From the cell containing the given text, extract its center point as [x, y] coordinate. 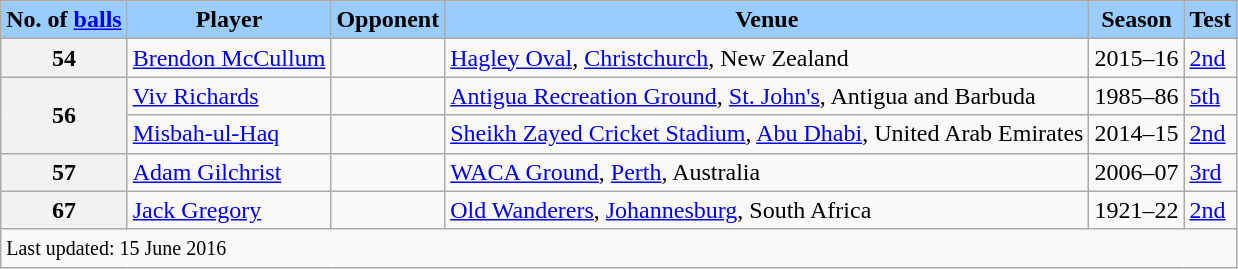
Misbah-ul-Haq [229, 134]
Brendon McCullum [229, 58]
56 [64, 115]
67 [64, 210]
1985–86 [1136, 96]
Venue [767, 20]
Opponent [388, 20]
No. of balls [64, 20]
Old Wanderers, Johannesburg, South Africa [767, 210]
Antigua Recreation Ground, St. John's, Antigua and Barbuda [767, 96]
Viv Richards [229, 96]
Last updated: 15 June 2016 [619, 248]
2015–16 [1136, 58]
3rd [1210, 172]
2006–07 [1136, 172]
5th [1210, 96]
Jack Gregory [229, 210]
57 [64, 172]
1921–22 [1136, 210]
Season [1136, 20]
2014–15 [1136, 134]
Test [1210, 20]
Player [229, 20]
WACA Ground, Perth, Australia [767, 172]
Adam Gilchrist [229, 172]
54 [64, 58]
Sheikh Zayed Cricket Stadium, Abu Dhabi, United Arab Emirates [767, 134]
Hagley Oval, Christchurch, New Zealand [767, 58]
